Pinpoint the cell where the given text exists, returning its (X, Y) midpoint coordinate. 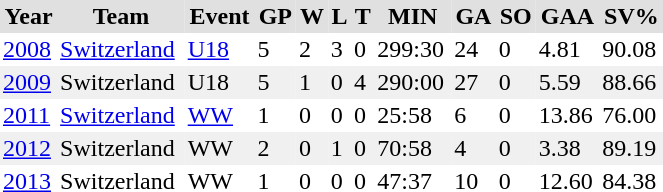
4.81 (568, 50)
L (340, 16)
290:00 (412, 82)
Event (220, 16)
2011 (28, 116)
2012 (28, 148)
70:58 (412, 148)
GAA (568, 16)
SV% (631, 16)
25:58 (412, 116)
6 (473, 116)
SO (516, 16)
3 (340, 50)
89.19 (631, 148)
2009 (28, 82)
MIN (412, 16)
13.86 (568, 116)
3.38 (568, 148)
27 (473, 82)
GP (276, 16)
T (362, 16)
W (312, 16)
GA (473, 16)
Year (28, 16)
5.59 (568, 82)
2008 (28, 50)
24 (473, 50)
Team (121, 16)
299:30 (412, 50)
88.66 (631, 82)
90.08 (631, 50)
76.00 (631, 116)
